Locate the cell with the specified text and output its (X, Y) center coordinate. 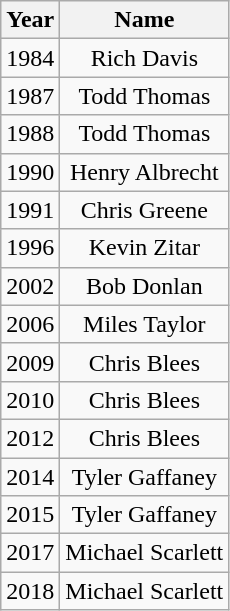
Bob Donlan (144, 286)
2010 (30, 400)
1988 (30, 134)
1987 (30, 96)
1996 (30, 248)
Chris Greene (144, 210)
1991 (30, 210)
2012 (30, 438)
Kevin Zitar (144, 248)
Miles Taylor (144, 324)
2018 (30, 591)
2014 (30, 477)
Year (30, 20)
2006 (30, 324)
1984 (30, 58)
2017 (30, 553)
2009 (30, 362)
Name (144, 20)
2002 (30, 286)
2015 (30, 515)
Henry Albrecht (144, 172)
Rich Davis (144, 58)
1990 (30, 172)
